Return the [x, y] coordinate for the center point of the cell that contains the specified text.  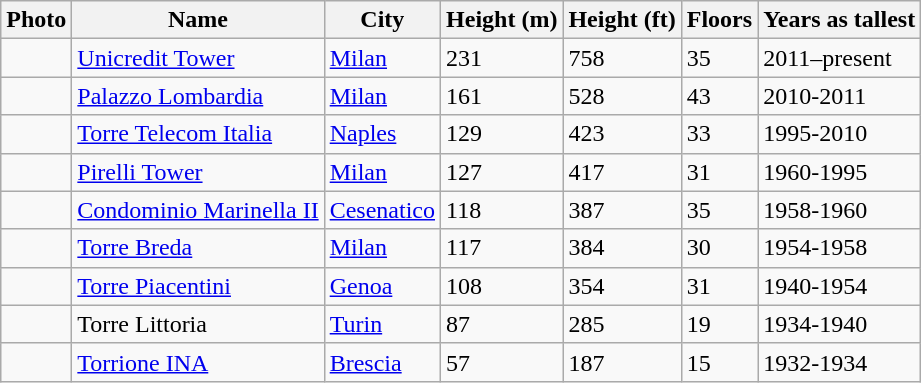
87 [502, 324]
118 [502, 210]
161 [502, 96]
1940-1954 [840, 286]
528 [622, 96]
2011–present [840, 58]
Photo [36, 20]
Torre Piacentini [198, 286]
1960-1995 [840, 172]
108 [502, 286]
2010-2011 [840, 96]
231 [502, 58]
19 [719, 324]
Name [198, 20]
1934-1940 [840, 324]
Floors [719, 20]
1958-1960 [840, 210]
Unicredit Tower [198, 58]
Height (m) [502, 20]
354 [622, 286]
30 [719, 248]
Condominio Marinella II [198, 210]
Torre Littoria [198, 324]
15 [719, 362]
417 [622, 172]
1932-1934 [840, 362]
Torrione INA [198, 362]
1954-1958 [840, 248]
43 [719, 96]
57 [502, 362]
Brescia [382, 362]
384 [622, 248]
Height (ft) [622, 20]
758 [622, 58]
Torre Breda [198, 248]
387 [622, 210]
117 [502, 248]
Pirelli Tower [198, 172]
Genoa [382, 286]
423 [622, 134]
Years as tallest [840, 20]
City [382, 20]
Torre Telecom Italia [198, 134]
127 [502, 172]
Palazzo Lombardia [198, 96]
33 [719, 134]
Cesenatico [382, 210]
129 [502, 134]
187 [622, 362]
285 [622, 324]
1995-2010 [840, 134]
Turin [382, 324]
Naples [382, 134]
